Locate the cell with the specified text and output its [x, y] center coordinate. 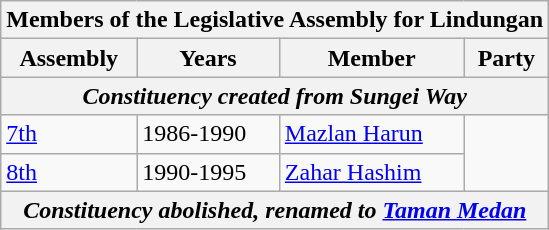
Mazlan Harun [372, 134]
Assembly [69, 58]
Member [372, 58]
8th [69, 172]
1986-1990 [208, 134]
1990-1995 [208, 172]
Members of the Legislative Assembly for Lindungan [275, 20]
Years [208, 58]
Constituency abolished, renamed to Taman Medan [275, 210]
Zahar Hashim [372, 172]
Constituency created from Sungei Way [275, 96]
7th [69, 134]
Party [506, 58]
